Return the [x, y] coordinate for the center point of the cell that contains the specified text.  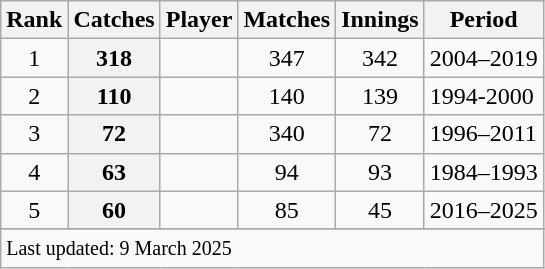
347 [287, 58]
Last updated: 9 March 2025 [272, 248]
342 [380, 58]
Matches [287, 20]
139 [380, 96]
Player [199, 20]
1 [34, 58]
140 [287, 96]
93 [380, 172]
110 [114, 96]
1996–2011 [484, 134]
Innings [380, 20]
2016–2025 [484, 210]
1994-2000 [484, 96]
318 [114, 58]
60 [114, 210]
2004–2019 [484, 58]
5 [34, 210]
1984–1993 [484, 172]
Rank [34, 20]
2 [34, 96]
4 [34, 172]
85 [287, 210]
63 [114, 172]
3 [34, 134]
Period [484, 20]
Catches [114, 20]
45 [380, 210]
340 [287, 134]
94 [287, 172]
